Output the (x, y) coordinate of the center of the cell containing the given text.  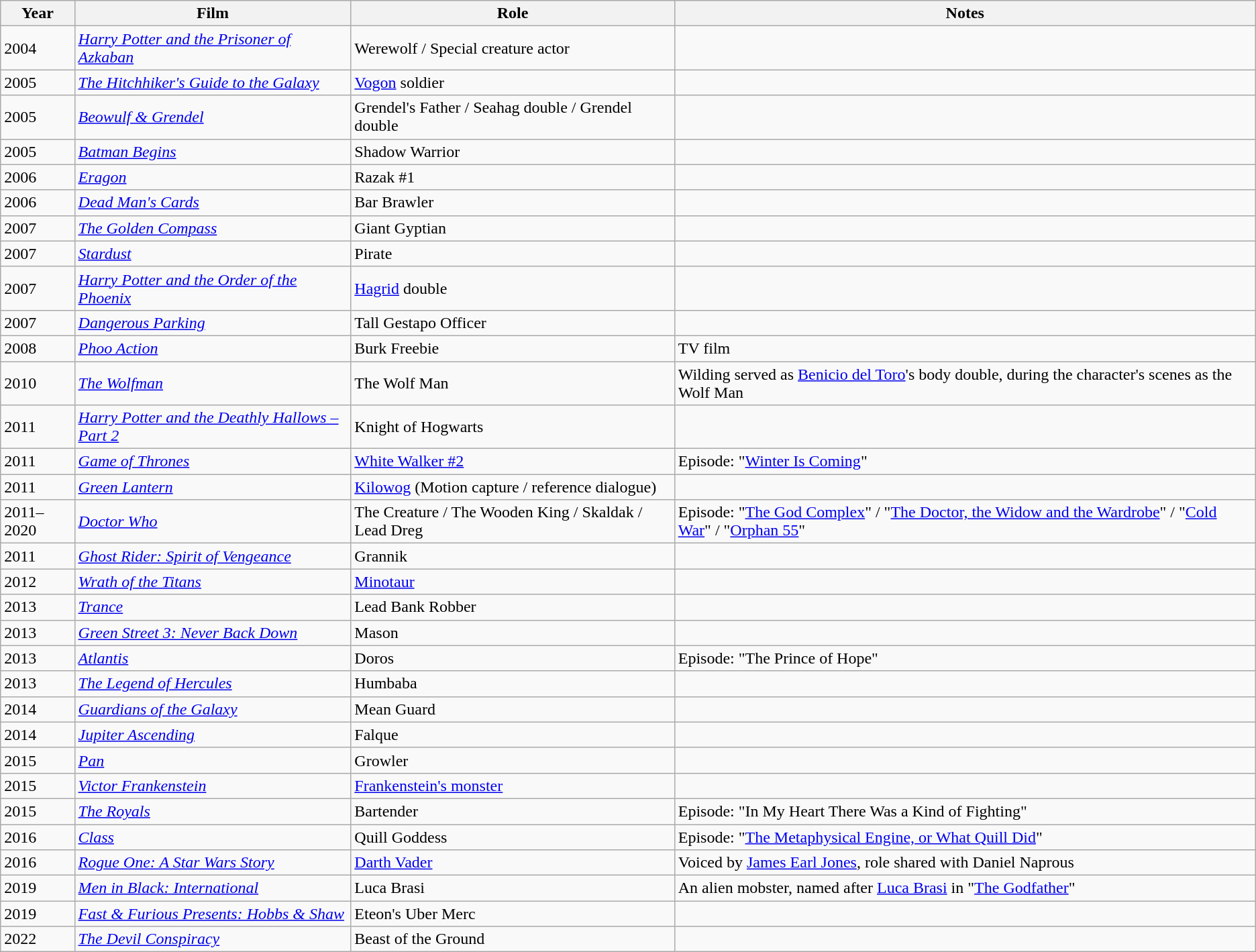
Bar Brawler (513, 203)
Episode: "Winter Is Coming" (965, 462)
Episode: "The Metaphysical Engine, or What Quill Did" (965, 837)
Beast of the Ground (513, 939)
Episode: "The Prince of Hope" (965, 658)
Knight of Hogwarts (513, 427)
The Devil Conspiracy (213, 939)
Harry Potter and the Order of the Phoenix (213, 288)
Pirate (513, 254)
2011–2020 (38, 522)
Rogue One: A Star Wars Story (213, 863)
Game of Thrones (213, 462)
Burk Freebie (513, 348)
2010 (38, 382)
Fast & Furious Presents: Hobbs & Shaw (213, 914)
Guardians of the Galaxy (213, 709)
Quill Goddess (513, 837)
2012 (38, 582)
Year (38, 13)
2022 (38, 939)
Episode: "The God Complex" / "The Doctor, the Widow and the Wardrobe" / "Cold War" / "Orphan 55" (965, 522)
Bartender (513, 811)
Voiced by James Earl Jones, role shared with Daniel Naprous (965, 863)
Mean Guard (513, 709)
The Wolfman (213, 382)
The Royals (213, 811)
Men in Black: International (213, 888)
Eragon (213, 177)
Green Lantern (213, 487)
Giant Gyptian (513, 228)
Hagrid double (513, 288)
Werewolf / Special creature actor (513, 48)
Grannik (513, 556)
Tall Gestapo Officer (513, 323)
Film (213, 13)
Dead Man's Cards (213, 203)
Ghost Rider: Spirit of Vengeance (213, 556)
Notes (965, 13)
Darth Vader (513, 863)
Harry Potter and the Deathly Hallows – Part 2 (213, 427)
Wilding served as Benicio del Toro's body double, during the character's scenes as the Wolf Man (965, 382)
Phoo Action (213, 348)
Atlantis (213, 658)
Mason (513, 633)
The Legend of Hercules (213, 684)
Eteon's Uber Merc (513, 914)
Green Street 3: Never Back Down (213, 633)
Role (513, 13)
Pan (213, 760)
Growler (513, 760)
Grendel's Father / Seahag double / Grendel double (513, 117)
Kilowog (Motion capture / reference dialogue) (513, 487)
TV film (965, 348)
Lead Bank Robber (513, 607)
Vogon soldier (513, 83)
Doctor Who (213, 522)
Luca Brasi (513, 888)
White Walker #2 (513, 462)
An alien mobster, named after Luca Brasi in "The Godfather" (965, 888)
The Golden Compass (213, 228)
The Hitchhiker's Guide to the Galaxy (213, 83)
Beowulf & Grendel (213, 117)
Falque (513, 735)
Shadow Warrior (513, 152)
2008 (38, 348)
Minotaur (513, 582)
2004 (38, 48)
The Creature / The Wooden King / Skaldak / Lead Dreg (513, 522)
Frankenstein's monster (513, 786)
Jupiter Ascending (213, 735)
Humbaba (513, 684)
Class (213, 837)
Batman Begins (213, 152)
Victor Frankenstein (213, 786)
Stardust (213, 254)
Razak #1 (513, 177)
Episode: "In My Heart There Was a Kind of Fighting" (965, 811)
Doros (513, 658)
The Wolf Man (513, 382)
Dangerous Parking (213, 323)
Trance (213, 607)
Harry Potter and the Prisoner of Azkaban (213, 48)
Wrath of the Titans (213, 582)
